Extract the (x, y) coordinate from the center of the cell holding the provided text.  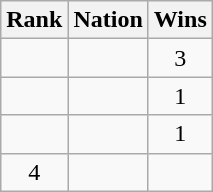
Rank (34, 20)
4 (34, 172)
Wins (180, 20)
3 (180, 58)
Nation (108, 20)
